Extract the (x, y) coordinate from the center of the cell holding the provided text.  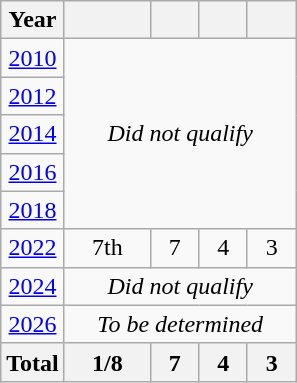
7th (107, 248)
2010 (33, 58)
1/8 (107, 362)
Total (33, 362)
Year (33, 20)
2022 (33, 248)
2026 (33, 324)
To be determined (180, 324)
2012 (33, 96)
2016 (33, 172)
2018 (33, 210)
2014 (33, 134)
2024 (33, 286)
